From the cell containing the given text, extract its center point as [x, y] coordinate. 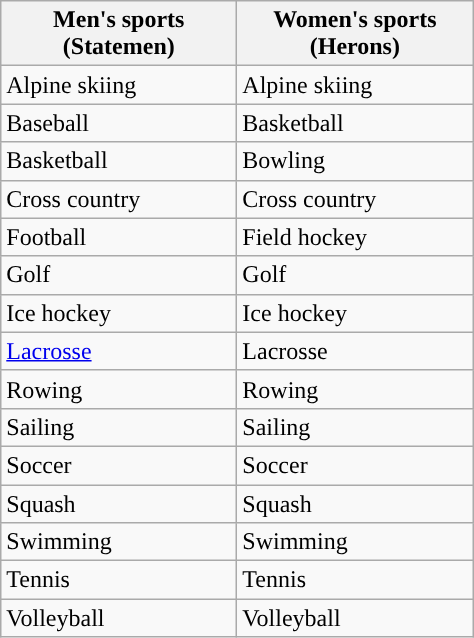
Football [119, 237]
Field hockey [355, 237]
Men's sports(Statemen) [119, 34]
Baseball [119, 123]
Women's sports(Herons) [355, 34]
Bowling [355, 161]
